Extract the [x, y] coordinate from the center of the cell holding the provided text.  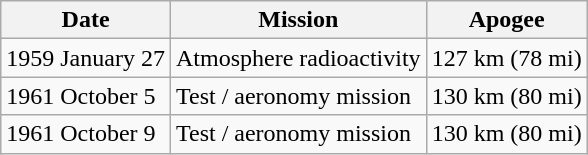
127 km (78 mi) [506, 58]
Date [86, 20]
Apogee [506, 20]
1961 October 9 [86, 134]
1959 January 27 [86, 58]
Atmosphere radioactivity [298, 58]
Mission [298, 20]
1961 October 5 [86, 96]
